Find where the given text appears and provide that cell's center as (X, Y) coordinate. 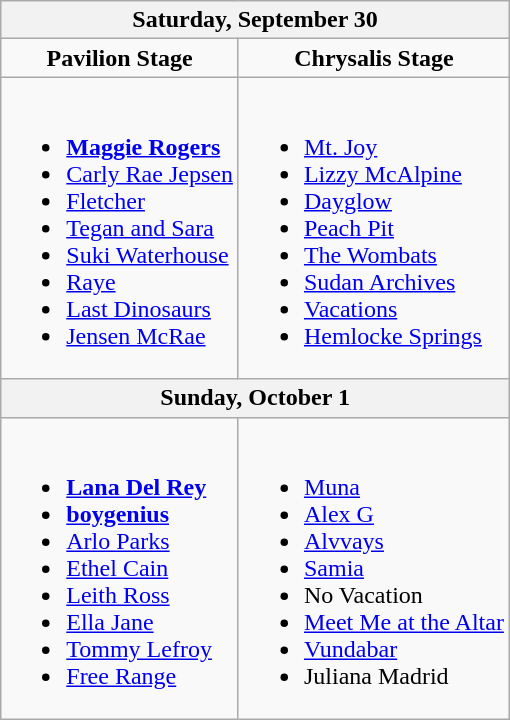
Saturday, September 30 (256, 20)
Mt. JoyLizzy McAlpineDayglowPeach PitThe WombatsSudan ArchivesVacationsHemlocke Springs (374, 228)
MunaAlex GAlvvaysSamiaNo VacationMeet Me at the AltarVundabarJuliana Madrid (374, 568)
Chrysalis Stage (374, 58)
Lana Del ReyboygeniusArlo ParksEthel CainLeith RossElla JaneTommy LefroyFree Range (120, 568)
Pavilion Stage (120, 58)
Maggie RogersCarly Rae JepsenFletcherTegan and SaraSuki WaterhouseRayeLast DinosaursJensen McRae (120, 228)
Sunday, October 1 (256, 398)
